Find where the given text appears and provide that cell's center as [x, y] coordinate. 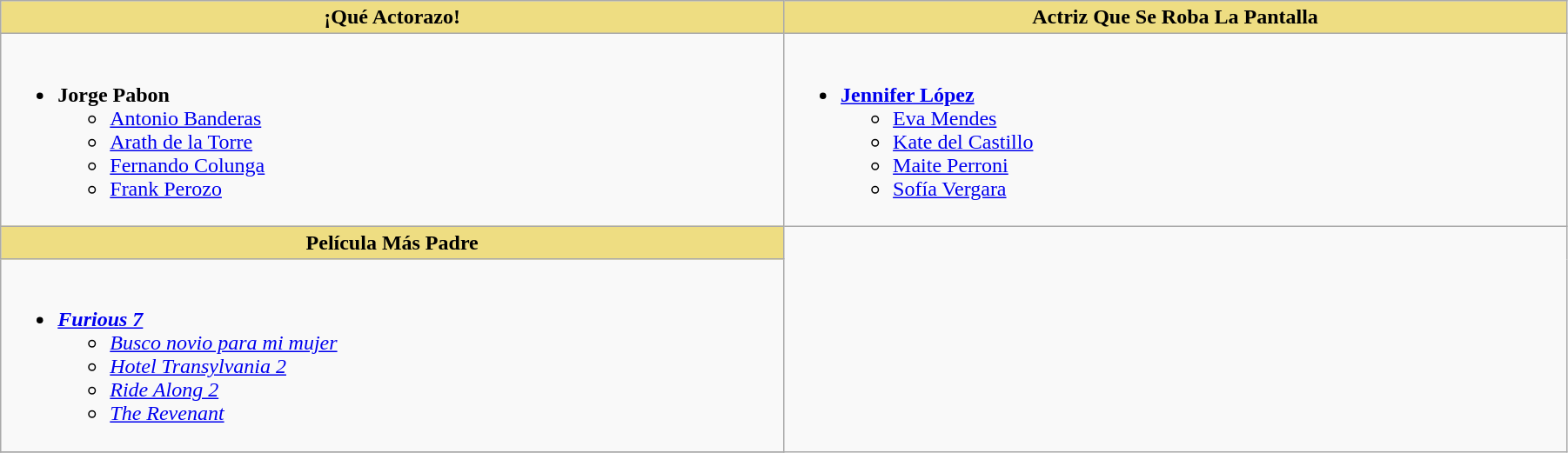
Jorge PabonAntonio BanderasArath de la TorreFernando ColungaFrank Perozo [392, 130]
Actriz Que Se Roba La Pantalla [1176, 17]
Furious 7Busco novio para mi mujerHotel Transylvania 2Ride Along 2The Revenant [392, 355]
¡Qué Actorazo! [392, 17]
Película Más Padre [392, 243]
Jennifer LópezEva MendesKate del CastilloMaite PerroniSofía Vergara [1176, 130]
